Search for the cell housing the specified text and yield its (x, y) center coordinate. 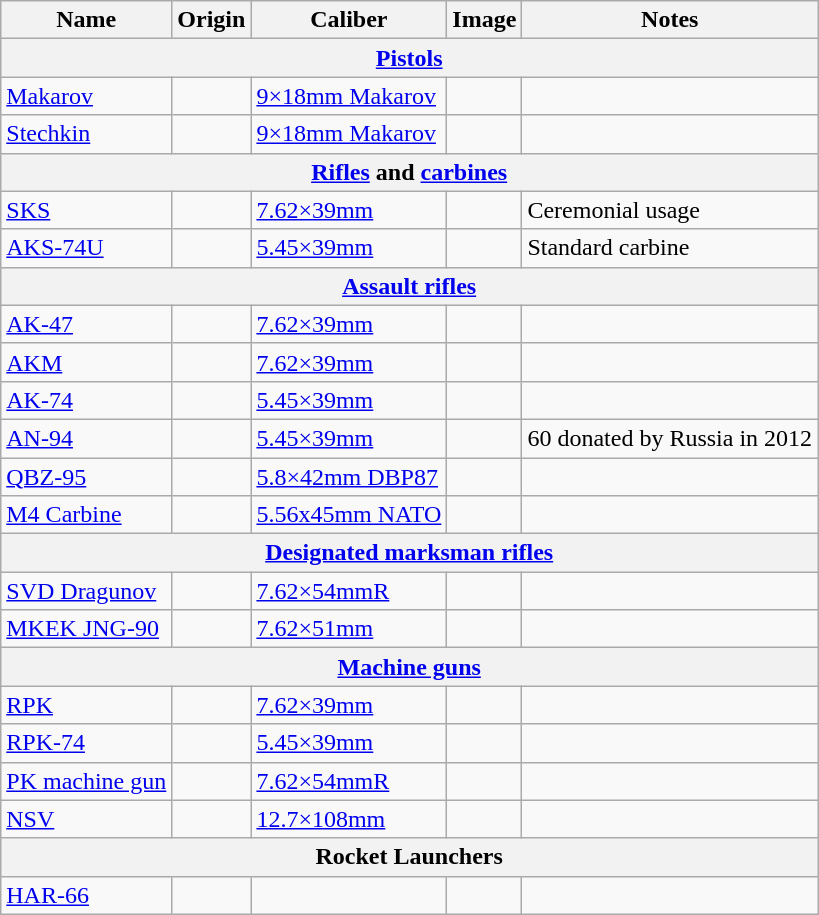
AKM (86, 362)
60 donated by Russia in 2012 (670, 438)
Standard carbine (670, 248)
AN-94 (86, 438)
PK machine gun (86, 781)
5.56x45mm NATO (349, 515)
Machine guns (410, 667)
Makarov (86, 96)
12.7×108mm (349, 819)
AK-47 (86, 324)
M4 Carbine (86, 515)
NSV (86, 819)
7.62×51mm (349, 629)
Caliber (349, 20)
Stechkin (86, 134)
Assault rifles (410, 286)
SVD Dragunov (86, 591)
Notes (670, 20)
Pistols (410, 58)
Rifles and carbines (410, 172)
5.8×42mm DBP87 (349, 477)
QBZ-95 (86, 477)
Rocket Launchers (410, 857)
RPK (86, 705)
AKS-74U (86, 248)
HAR-66 (86, 895)
MKEK JNG-90 (86, 629)
RPK-74 (86, 743)
Image (484, 20)
Designated marksman rifles (410, 553)
Origin (212, 20)
Ceremonial usage (670, 210)
Name (86, 20)
SKS (86, 210)
AK-74 (86, 400)
